Return the (x, y) coordinate for the center point of the cell that contains the specified text.  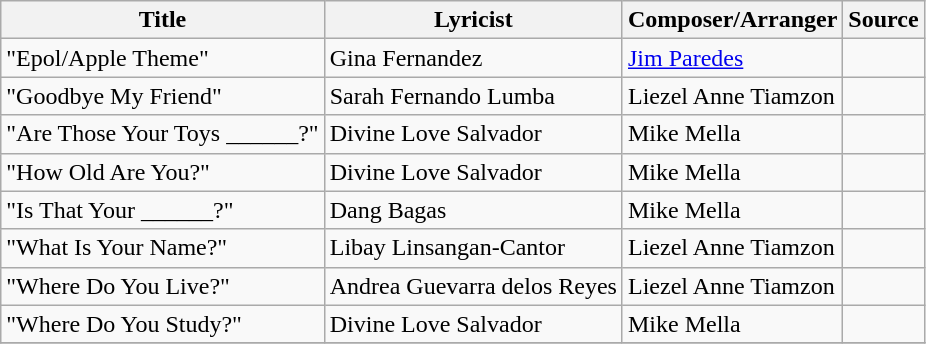
Source (884, 20)
Jim Paredes (732, 58)
"Are Those Your Toys ______?" (162, 134)
Lyricist (473, 20)
Libay Linsangan-Cantor (473, 248)
"Where Do You Live?" (162, 286)
"Goodbye My Friend" (162, 96)
"What Is Your Name?" (162, 248)
"Is That Your ______?" (162, 210)
"Where Do You Study?" (162, 324)
Sarah Fernando Lumba (473, 96)
Dang Bagas (473, 210)
"Epol/Apple Theme" (162, 58)
Gina Fernandez (473, 58)
Andrea Guevarra delos Reyes (473, 286)
Composer/Arranger (732, 20)
Title (162, 20)
"How Old Are You?" (162, 172)
